For the text-containing cell, return its midpoint in [X, Y] coordinate format. 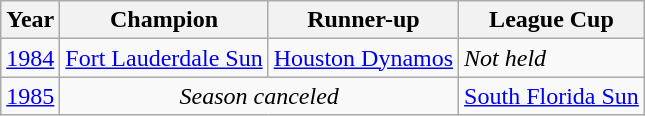
Not held [552, 58]
Champion [164, 20]
Fort Lauderdale Sun [164, 58]
1984 [30, 58]
1985 [30, 96]
League Cup [552, 20]
Houston Dynamos [363, 58]
Year [30, 20]
South Florida Sun [552, 96]
Runner-up [363, 20]
Season canceled [260, 96]
